Scan for the cell matching the given text and deliver its [X, Y] coordinate at center. 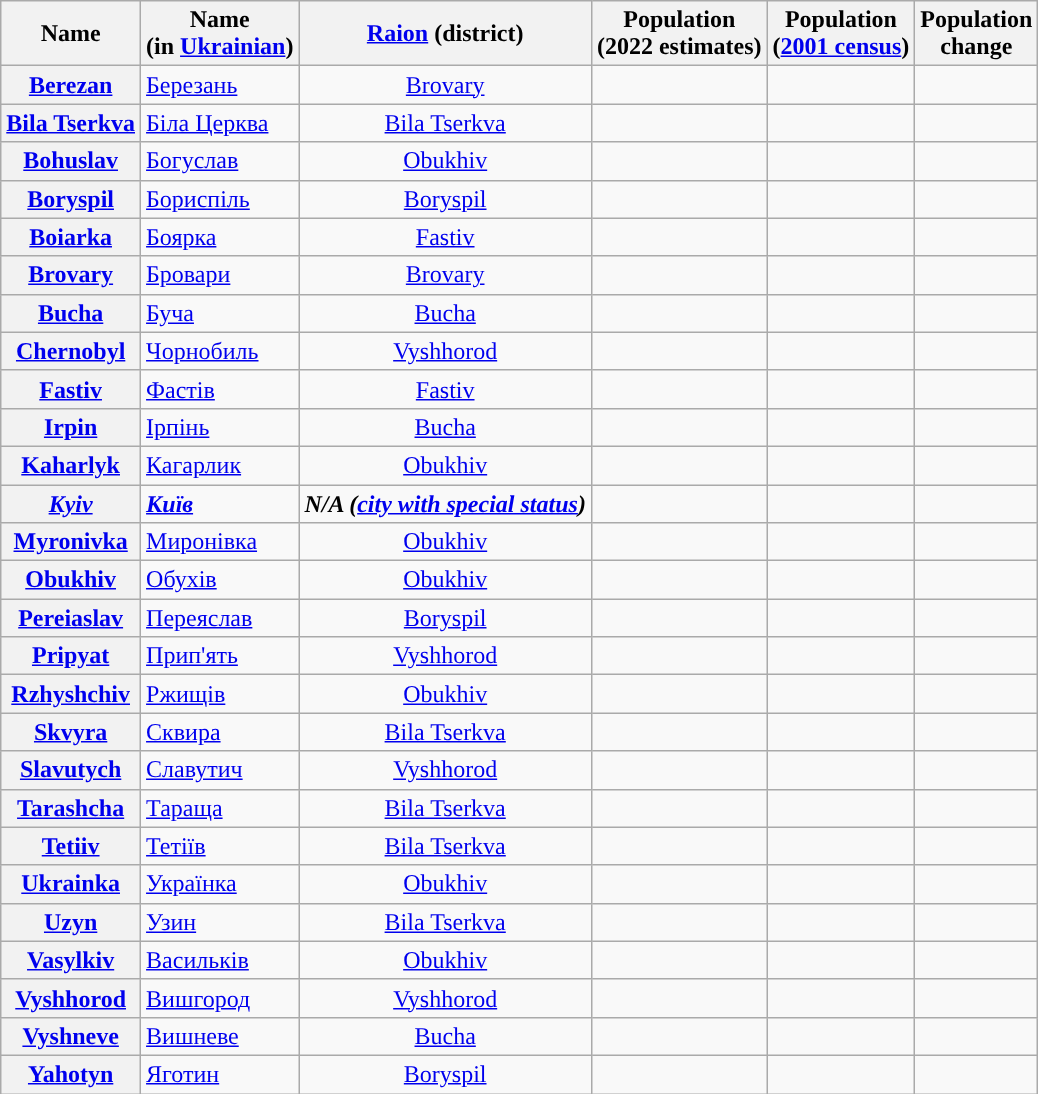
Tetiiv [71, 846]
Бориспіль [220, 199]
Pereiaslav [71, 618]
Kaharlyk [71, 465]
Bohuslav [71, 161]
Slavutych [71, 770]
Київ [220, 503]
Тетіїв [220, 846]
Обухів [220, 580]
Populationchange [976, 34]
Raion (district) [445, 34]
Яготин [220, 1074]
Буча [220, 313]
Ірпінь [220, 427]
Rzhyshchiv [71, 694]
Березань [220, 85]
Name [71, 34]
Ukrainka [71, 884]
Переяслав [220, 618]
Myronivka [71, 542]
Узин [220, 922]
Irpin [71, 427]
Біла Церква [220, 123]
Population(2001 census) [841, 34]
Вишгород [220, 998]
Name(in Ukrainian) [220, 34]
Кагарлик [220, 465]
Vyshneve [71, 1036]
Kyiv [71, 503]
Славутич [220, 770]
Бровари [220, 275]
Сквира [220, 732]
Ржищів [220, 694]
Боярка [220, 237]
Миронівка [220, 542]
Васильків [220, 960]
Богуслав [220, 161]
Фастів [220, 389]
Pripyat [71, 656]
Tarashcha [71, 808]
Uzyn [71, 922]
N/A (city with special status) [445, 503]
Чорнобиль [220, 351]
Vasylkiv [71, 960]
Українка [220, 884]
Тараща [220, 808]
Boiarka [71, 237]
Chernobyl [71, 351]
Population(2022 estimates) [679, 34]
Вишневе [220, 1036]
Прип'ять [220, 656]
Skvyra [71, 732]
Yahotyn [71, 1074]
Berezan [71, 85]
